Extract the [X, Y] coordinate from the center of the cell holding the provided text.  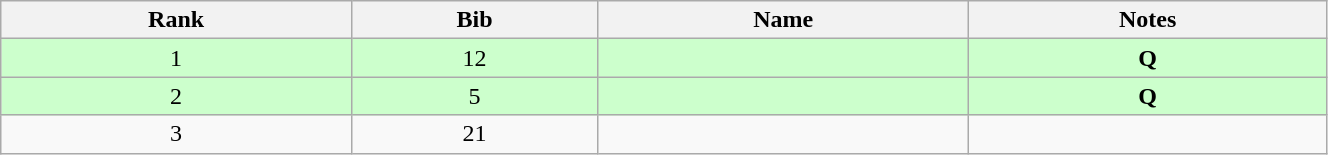
Rank [176, 20]
5 [474, 96]
3 [176, 134]
1 [176, 58]
2 [176, 96]
Notes [1148, 20]
Bib [474, 20]
Name [784, 20]
12 [474, 58]
21 [474, 134]
